Return (x, y) of the center of cell containing provided text 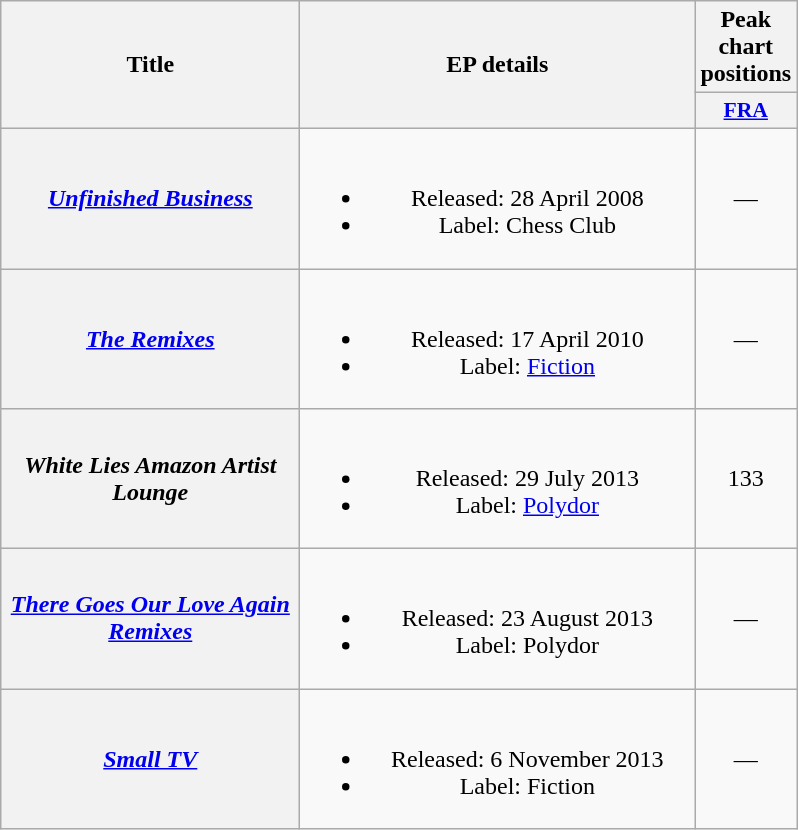
Released: 6 November 2013Label: Fiction (498, 759)
EP details (498, 65)
FRA (746, 111)
Small TV (150, 759)
Peak chart positions (746, 47)
133 (746, 479)
Released: 17 April 2010Label: Fiction (498, 338)
The Remixes (150, 338)
Unfinished Business (150, 198)
Released: 23 August 2013Label: Polydor (498, 619)
White Lies Amazon Artist Lounge (150, 479)
There Goes Our Love Again Remixes (150, 619)
Title (150, 65)
Released: 29 July 2013Label: Polydor (498, 479)
Released: 28 April 2008Label: Chess Club (498, 198)
